Find where the given text appears and provide that cell's center as [x, y] coordinate. 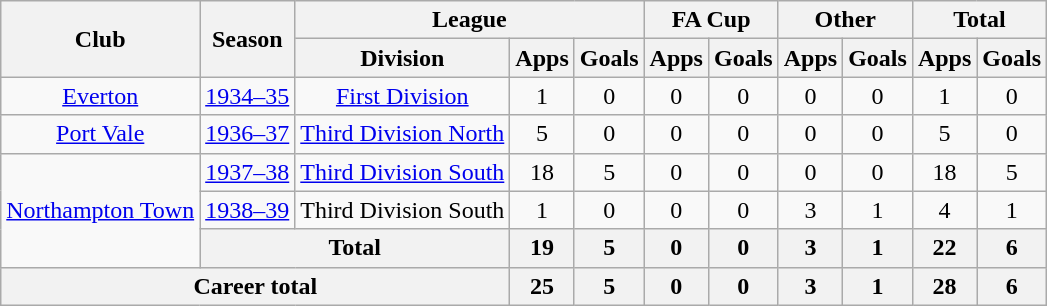
19 [542, 248]
1938–39 [248, 210]
Northampton Town [100, 210]
4 [944, 210]
1936–37 [248, 134]
25 [542, 286]
Career total [256, 286]
Season [248, 39]
22 [944, 248]
28 [944, 286]
Other [845, 20]
Club [100, 39]
1937–38 [248, 172]
First Division [402, 96]
FA Cup [711, 20]
Port Vale [100, 134]
Everton [100, 96]
1934–35 [248, 96]
Third Division North [402, 134]
League [470, 20]
Division [402, 58]
